Extract the [X, Y] coordinate from the center of the cell holding the provided text.  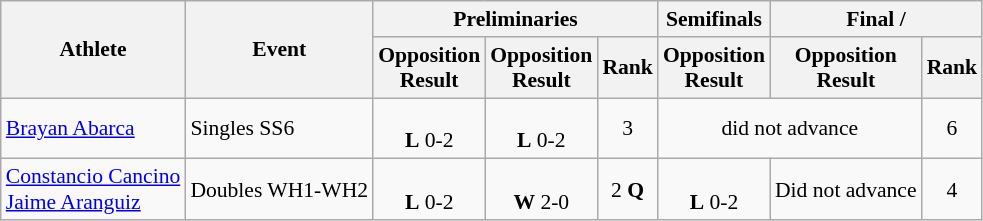
did not advance [790, 128]
W 2-0 [541, 190]
Semifinals [714, 19]
Did not advance [846, 190]
Event [279, 50]
4 [952, 190]
2 Q [628, 190]
Athlete [94, 50]
Preliminaries [516, 19]
Singles SS6 [279, 128]
3 [628, 128]
Final / [876, 19]
6 [952, 128]
Constancio CancinoJaime Aranguiz [94, 190]
Doubles WH1-WH2 [279, 190]
Brayan Abarca [94, 128]
